Locate the cell with the specified text and output its [x, y] center coordinate. 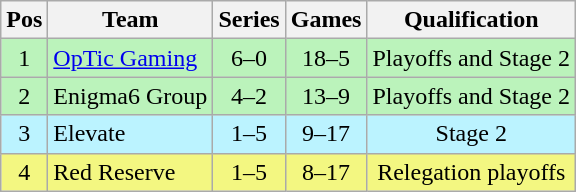
OpTic Gaming [130, 58]
9–17 [326, 134]
Qualification [472, 20]
Red Reserve [130, 172]
Team [130, 20]
18–5 [326, 58]
Pos [24, 20]
2 [24, 96]
Enigma6 Group [130, 96]
6–0 [249, 58]
4 [24, 172]
Stage 2 [472, 134]
Series [249, 20]
13–9 [326, 96]
8–17 [326, 172]
Games [326, 20]
3 [24, 134]
Relegation playoffs [472, 172]
Elevate [130, 134]
4–2 [249, 96]
1 [24, 58]
